Determine the (x, y) coordinate at the center of the cell enclosing the given text.  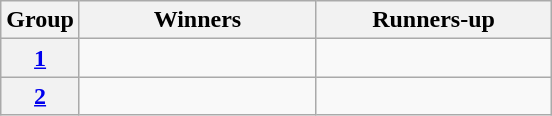
Winners (197, 20)
2 (40, 96)
Runners-up (433, 20)
1 (40, 58)
Group (40, 20)
